Pinpoint the cell where the given text exists, returning its (X, Y) midpoint coordinate. 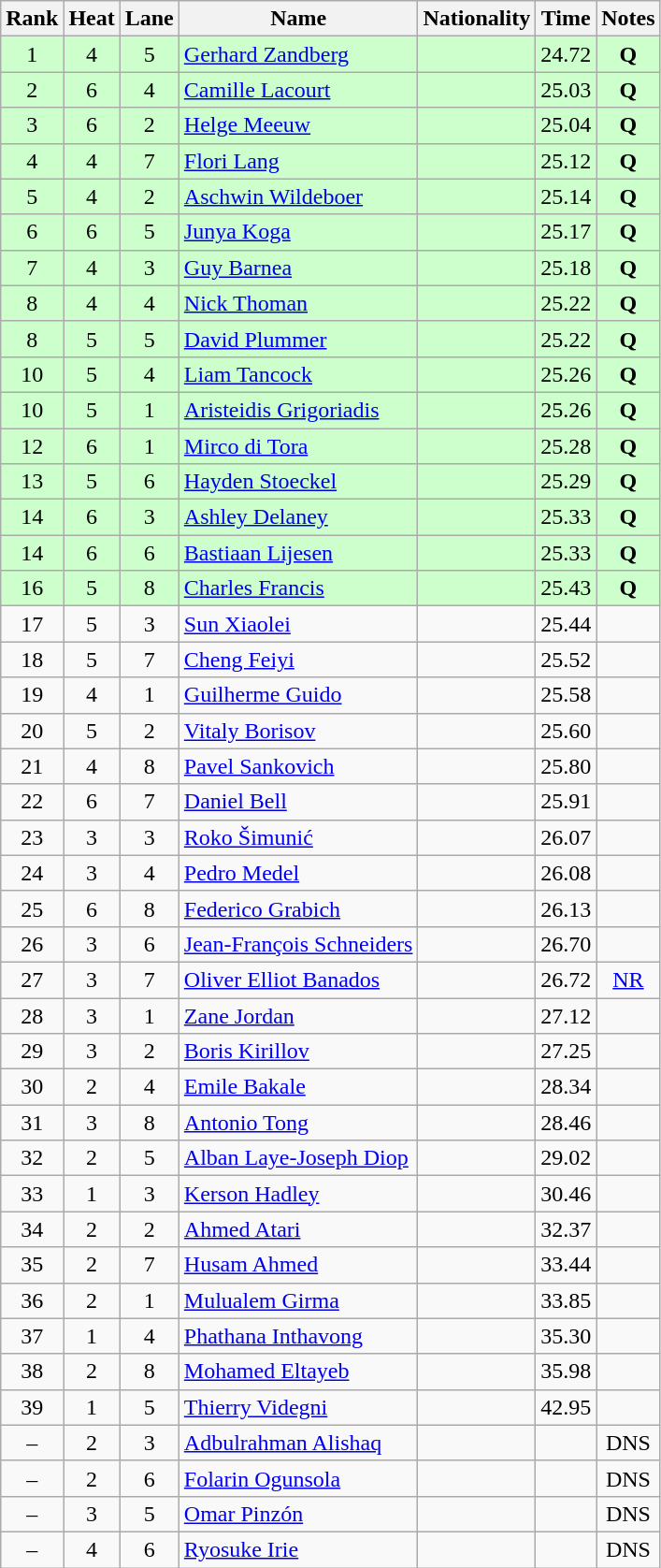
33.85 (567, 1300)
25.43 (567, 588)
Nick Thoman (298, 303)
Rank (32, 19)
33.44 (567, 1265)
Sun Xiaolei (298, 624)
Adbulrahman Alishaq (298, 1443)
25.58 (567, 695)
Ashley Delaney (298, 517)
Helge Meeuw (298, 125)
Heat (92, 19)
25.04 (567, 125)
Lane (150, 19)
29.02 (567, 1158)
Ahmed Atari (298, 1229)
32 (32, 1158)
27.25 (567, 1052)
NR (628, 980)
Husam Ahmed (298, 1265)
Mulualem Girma (298, 1300)
24 (32, 873)
22 (32, 802)
Folarin Ogunsola (298, 1478)
Guilherme Guido (298, 695)
David Plummer (298, 339)
33 (32, 1194)
Aschwin Wildeboer (298, 196)
Emile Bakale (298, 1087)
16 (32, 588)
19 (32, 695)
26.08 (567, 873)
38 (32, 1372)
26.70 (567, 944)
27.12 (567, 1015)
Mirco di Tora (298, 446)
35.30 (567, 1336)
20 (32, 731)
Cheng Feiyi (298, 660)
25.29 (567, 482)
30 (32, 1087)
31 (32, 1123)
Gerhard Zandberg (298, 54)
25.44 (567, 624)
17 (32, 624)
Aristeidis Grigoriadis (298, 410)
Boris Kirillov (298, 1052)
36 (32, 1300)
26.72 (567, 980)
24.72 (567, 54)
Junya Koga (298, 232)
37 (32, 1336)
Nationality (477, 19)
Jean-François Schneiders (298, 944)
Thierry Videgni (298, 1407)
28.46 (567, 1123)
Phathana Inthavong (298, 1336)
Name (298, 19)
18 (32, 660)
26 (32, 944)
Camille Lacourt (298, 90)
25.28 (567, 446)
42.95 (567, 1407)
23 (32, 837)
Time (567, 19)
29 (32, 1052)
21 (32, 766)
28.34 (567, 1087)
39 (32, 1407)
Flori Lang (298, 161)
Liam Tancock (298, 374)
Federico Grabich (298, 908)
25.03 (567, 90)
25.52 (567, 660)
Roko Šimunić (298, 837)
26.07 (567, 837)
Mohamed Eltayeb (298, 1372)
Alban Laye-Joseph Diop (298, 1158)
Vitaly Borisov (298, 731)
25.18 (567, 268)
Notes (628, 19)
32.37 (567, 1229)
Ryosuke Irie (298, 1549)
Daniel Bell (298, 802)
Hayden Stoeckel (298, 482)
Kerson Hadley (298, 1194)
35 (32, 1265)
34 (32, 1229)
Pavel Sankovich (298, 766)
Zane Jordan (298, 1015)
30.46 (567, 1194)
25.80 (567, 766)
25.60 (567, 731)
25.17 (567, 232)
Charles Francis (298, 588)
35.98 (567, 1372)
Pedro Medel (298, 873)
26.13 (567, 908)
Oliver Elliot Banados (298, 980)
Guy Barnea (298, 268)
27 (32, 980)
Bastiaan Lijesen (298, 553)
25 (32, 908)
25.14 (567, 196)
28 (32, 1015)
Omar Pinzón (298, 1514)
12 (32, 446)
Antonio Tong (298, 1123)
13 (32, 482)
25.12 (567, 161)
25.91 (567, 802)
